Output the (x, y) coordinate of the center of the cell containing the given text.  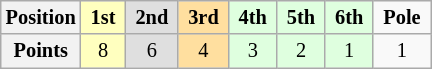
Position (41, 17)
4 (203, 51)
4th (253, 17)
6 (152, 51)
3 (253, 51)
Pole (402, 17)
2nd (152, 17)
2 (301, 51)
1st (104, 17)
Points (41, 51)
6th (349, 17)
3rd (203, 17)
5th (301, 17)
8 (104, 51)
